Search for the cell housing the specified text and yield its (x, y) center coordinate. 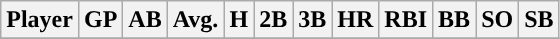
HR (356, 20)
2B (274, 20)
H (239, 20)
Avg. (196, 20)
3B (312, 20)
GP (100, 20)
BB (454, 20)
SB (539, 20)
RBI (406, 20)
SO (498, 20)
Player (40, 20)
AB (145, 20)
